Detect which cell encompasses the target text, then output its [X, Y] center coordinate. 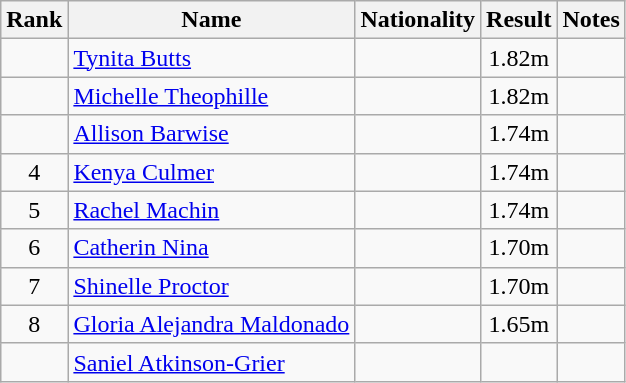
7 [34, 286]
1.65m [519, 324]
6 [34, 248]
Notes [591, 20]
Kenya Culmer [212, 172]
Tynita Butts [212, 58]
Name [212, 20]
4 [34, 172]
8 [34, 324]
Catherin Nina [212, 248]
Saniel Atkinson-Grier [212, 362]
Michelle Theophille [212, 96]
Allison Barwise [212, 134]
Result [519, 20]
Rank [34, 20]
Gloria Alejandra Maldonado [212, 324]
Shinelle Proctor [212, 286]
Rachel Machin [212, 210]
5 [34, 210]
Nationality [418, 20]
